Detect which cell encompasses the target text, then output its (X, Y) center coordinate. 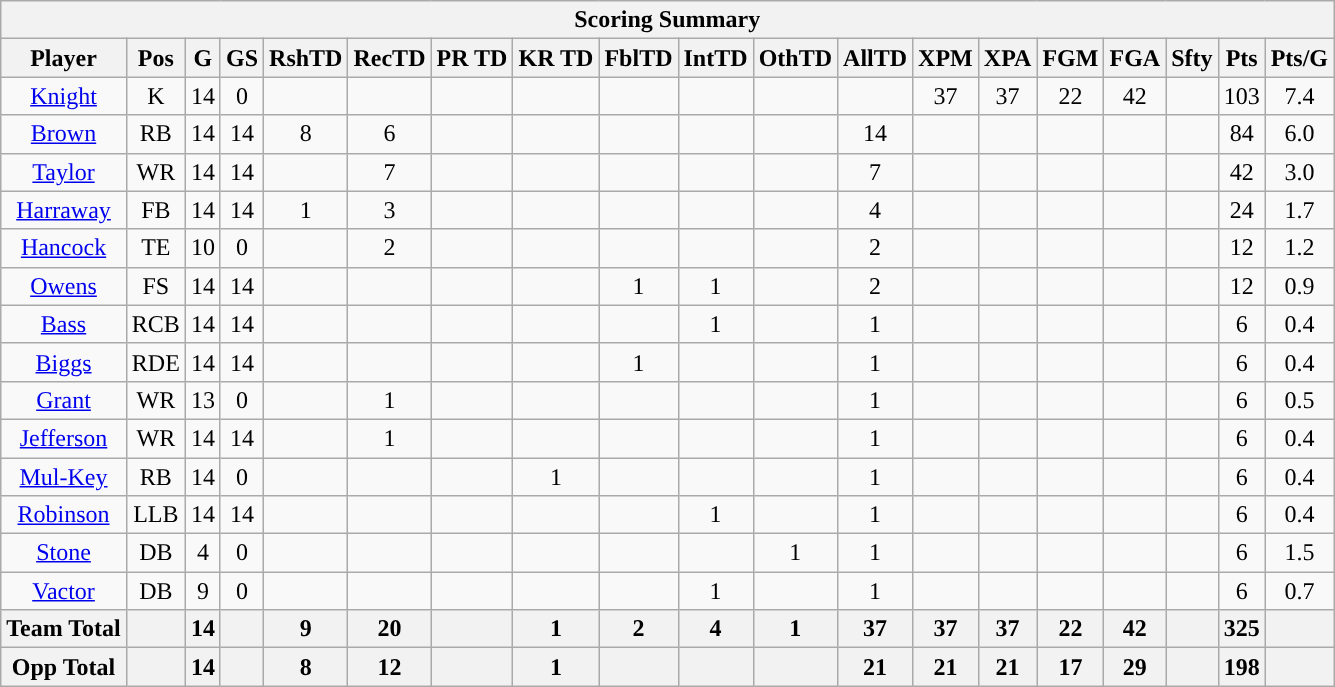
24 (1242, 210)
Stone (64, 553)
OthTD (795, 58)
PR TD (472, 58)
325 (1242, 629)
RDE (156, 362)
Owens (64, 286)
K (156, 96)
LLB (156, 515)
Jefferson (64, 438)
Sfty (1192, 58)
RecTD (390, 58)
Team Total (64, 629)
0.5 (1299, 400)
XPM (946, 58)
Pts (1242, 58)
29 (1135, 667)
10 (202, 248)
Biggs (64, 362)
7.4 (1299, 96)
RshTD (306, 58)
84 (1242, 134)
RCB (156, 324)
XPA (1008, 58)
103 (1242, 96)
0.9 (1299, 286)
0.7 (1299, 591)
Scoring Summary (668, 20)
G (202, 58)
FGA (1135, 58)
TE (156, 248)
13 (202, 400)
Brown (64, 134)
Pos (156, 58)
Opp Total (64, 667)
1.5 (1299, 553)
FGM (1070, 58)
GS (242, 58)
Harraway (64, 210)
1.7 (1299, 210)
Mul-Key (64, 477)
Taylor (64, 172)
6.0 (1299, 134)
Vactor (64, 591)
Player (64, 58)
Bass (64, 324)
KR TD (556, 58)
FB (156, 210)
3 (390, 210)
198 (1242, 667)
Grant (64, 400)
20 (390, 629)
FS (156, 286)
IntTD (716, 58)
17 (1070, 667)
Pts/G (1299, 58)
1.2 (1299, 248)
AllTD (876, 58)
Hancock (64, 248)
3.0 (1299, 172)
Robinson (64, 515)
Knight (64, 96)
FblTD (638, 58)
